Find where the given text appears and provide that cell's center as (x, y) coordinate. 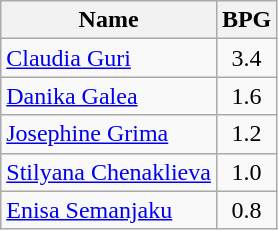
1.2 (246, 134)
Danika Galea (109, 96)
Josephine Grima (109, 134)
0.8 (246, 210)
3.4 (246, 58)
1.6 (246, 96)
Stilyana Chenaklieva (109, 172)
Claudia Guri (109, 58)
Name (109, 20)
Enisa Semanjaku (109, 210)
BPG (246, 20)
1.0 (246, 172)
